Provide the (X, Y) coordinate of the cell's center where the given text is located.  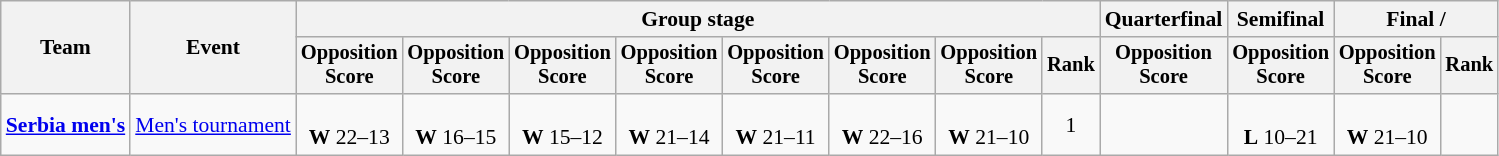
Quarterfinal (1164, 19)
W 22–13 (350, 124)
Event (213, 48)
Final / (1416, 19)
1 (1071, 124)
Team (66, 48)
W 15–12 (562, 124)
Men's tournament (213, 124)
W 22–16 (882, 124)
Serbia men's (66, 124)
Group stage (698, 19)
W 16–15 (456, 124)
Semifinal (1280, 19)
W 21–14 (670, 124)
W 21–11 (776, 124)
L 10–21 (1280, 124)
